Extract the (X, Y) coordinate from the center of the cell holding the provided text.  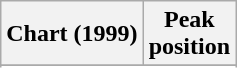
Chart (1999) (72, 34)
Peakposition (189, 34)
